From the cell containing the given text, extract its center point as [X, Y] coordinate. 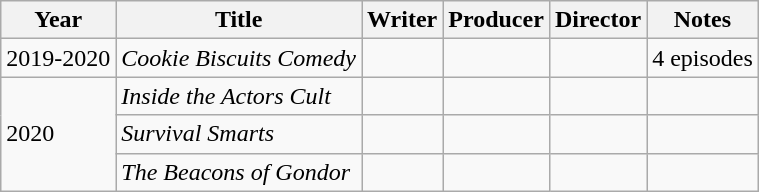
Producer [496, 20]
2020 [58, 134]
Notes [703, 20]
Title [239, 20]
The Beacons of Gondor [239, 172]
Inside the Actors Cult [239, 96]
Year [58, 20]
4 episodes [703, 58]
2019-2020 [58, 58]
Survival Smarts [239, 134]
Cookie Biscuits Comedy [239, 58]
Writer [402, 20]
Director [598, 20]
